Return (X, Y) of the center of cell containing provided text 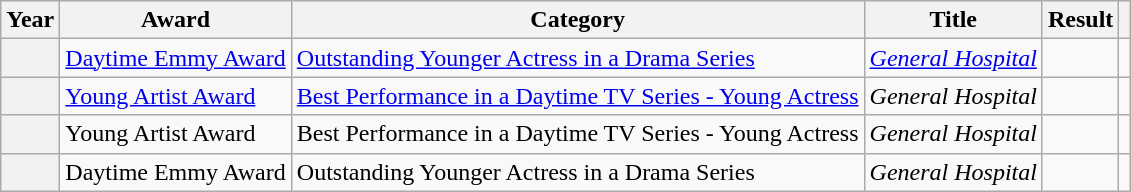
Award (176, 20)
Title (953, 20)
Category (578, 20)
Year (30, 20)
Result (1080, 20)
